Return (X, Y) of the center of cell containing provided text 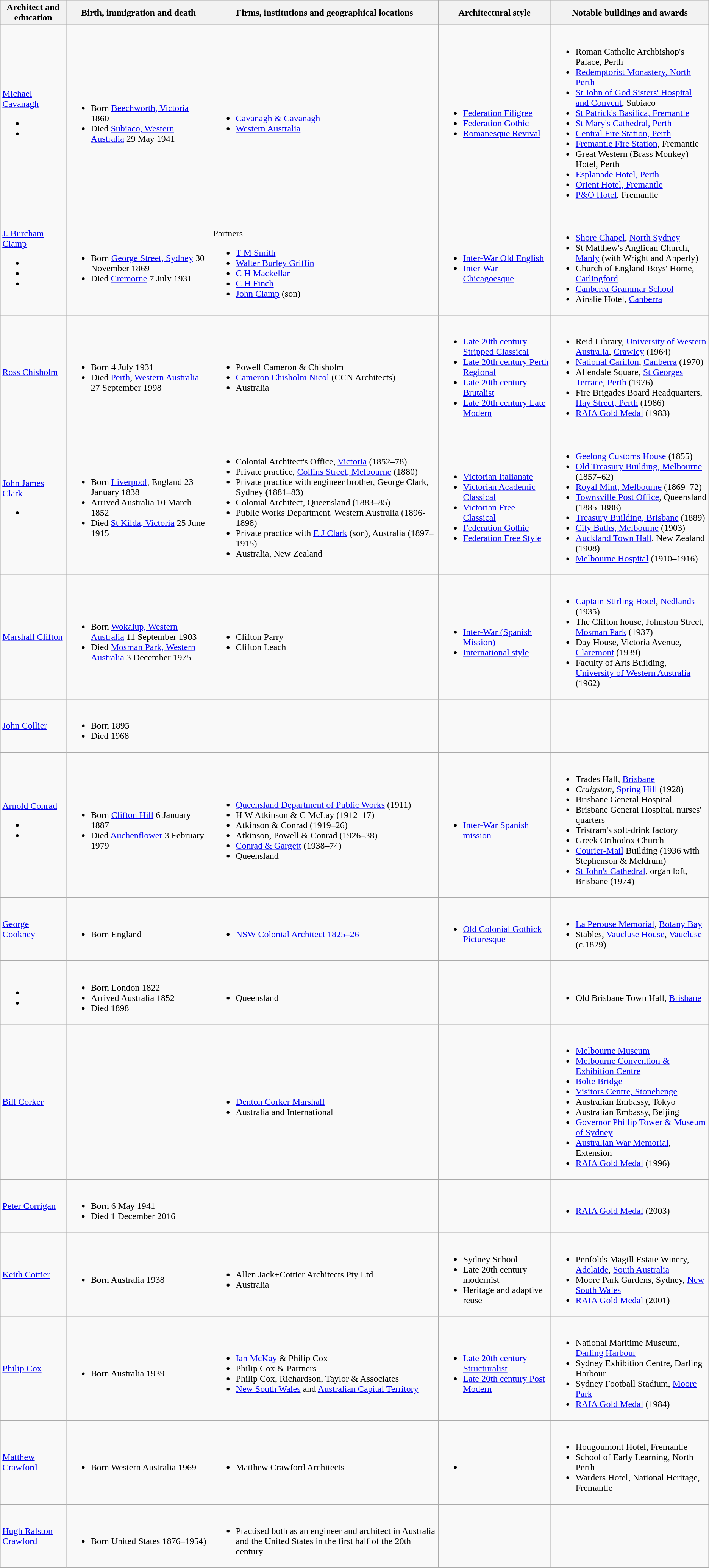
Notable buildings and awards (629, 13)
Born England (139, 929)
Old Colonial Gothick Picturesque (495, 929)
Victorian ItalianateVictorian Academic ClassicalVictorian Free ClassicalFederation GothicFederation Free Style (495, 502)
Born Liverpool, England 23 January 1838Arrived Australia 10 March 1852Died St Kilda, Victoria 25 June 1915 (139, 502)
Born Western Australia 1969 (139, 1462)
RAIA Gold Medal (2003) (629, 1206)
Born 6 May 1941Died 1 December 2016 (139, 1206)
Ian McKay & Philip CoxPhilip Cox & PartnersPhilip Cox, Richardson, Taylor & AssociatesNew South Wales and Australian Capital Territory (325, 1368)
Michael Cavanagh (33, 118)
Philip Cox (33, 1368)
Inter-War Spanish mission (495, 825)
Denton Corker MarshallAustralia and International (325, 1102)
Bill Corker (33, 1102)
J. Burcham Clamp (33, 263)
Born London 1822Arrived Australia 1852Died 1898 (139, 993)
Sydney SchoolLate 20th century modernistHeritage and adaptive reuse (495, 1274)
Allen Jack+Cottier Architects Pty LtdAustralia (325, 1274)
Born George Street, Sydney 30 November 1869Died Cremorne 7 July 1931 (139, 263)
Late 20th century Stripped ClassicalLate 20th century Perth RegionalLate 20th century BrutalistLate 20th century Late Modern (495, 372)
Clifton ParryClifton Leach (325, 637)
John Collier (33, 726)
John James Clark (33, 502)
La Perouse Memorial, Botany BayStables, Vaucluse House, Vaucluse (c.1829) (629, 929)
Firms, institutions and geographical locations (325, 13)
Hugh Ralston Crawford (33, 1536)
Ross Chisholm (33, 372)
Inter-War Old EnglishInter-War Chicagoesque (495, 263)
Marshall Clifton (33, 637)
Born Australia 1939 (139, 1368)
Keith Cottier (33, 1274)
Federation FiligreeFederation GothicRomanesque Revival (495, 118)
Late 20th century StructuralistLate 20th century Post Modern (495, 1368)
Queensland (325, 993)
Practised both as an engineer and architect in Australia and the United States in the first half of the 20th century (325, 1536)
Peter Corrigan (33, 1206)
Powell Cameron & ChisholmCameron Chisholm Nicol (CCN Architects)Australia (325, 372)
Born 4 July 1931Died Perth, Western Australia 27 September 1998 (139, 372)
Architectural style (495, 13)
PartnersT M SmithWalter Burley GriffinC H MackellarC H FinchJohn Clamp (son) (325, 263)
Born Beechworth, Victoria 1860Died Subiaco, Western Australia 29 May 1941 (139, 118)
Old Brisbane Town Hall, Brisbane (629, 993)
Hougoumont Hotel, FremantleSchool of Early Learning, North PerthWarders Hotel, National Heritage, Fremantle (629, 1462)
Arnold Conrad (33, 825)
NSW Colonial Architect 1825–26 (325, 929)
Born Wokalup, Western Australia 11 September 1903Died Mosman Park, Western Australia 3 December 1975 (139, 637)
Cavanagh & CavanaghWestern Australia (325, 118)
Born Australia 1938 (139, 1274)
Architect and education (33, 13)
George Cookney (33, 929)
Matthew Crawford (33, 1462)
Penfolds Magill Estate Winery, Adelaide, South AustraliaMoore Park Gardens, Sydney, New South WalesRAIA Gold Medal (2001) (629, 1274)
Born 1895Died 1968 (139, 726)
Matthew Crawford Architects (325, 1462)
National Maritime Museum, Darling HarbourSydney Exhibition Centre, Darling HarbourSydney Football Stadium, Moore ParkRAIA Gold Medal (1984) (629, 1368)
Born Clifton Hill 6 January 1887Died Auchenflower 3 February 1979 (139, 825)
Birth, immigration and death (139, 13)
Born United States 1876–1954) (139, 1536)
Inter-War (Spanish Mission)International style (495, 637)
